Scan for the cell matching the given text and deliver its [X, Y] coordinate at center. 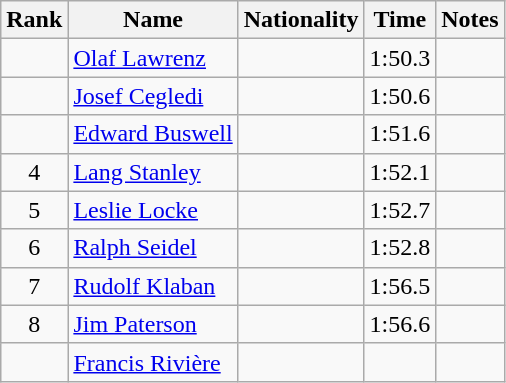
8 [34, 324]
1:52.8 [400, 248]
Leslie Locke [153, 210]
Nationality [301, 20]
6 [34, 248]
Name [153, 20]
1:50.3 [400, 58]
1:52.1 [400, 172]
Francis Rivière [153, 362]
Rank [34, 20]
5 [34, 210]
1:52.7 [400, 210]
Edward Buswell [153, 134]
Rudolf Klaban [153, 286]
Notes [470, 20]
1:56.6 [400, 324]
1:50.6 [400, 96]
1:56.5 [400, 286]
4 [34, 172]
1:51.6 [400, 134]
Time [400, 20]
Olaf Lawrenz [153, 58]
Ralph Seidel [153, 248]
7 [34, 286]
Lang Stanley [153, 172]
Josef Cegledi [153, 96]
Jim Paterson [153, 324]
